Identify which cell holds the provided text, then report its (x, y) central coordinate. 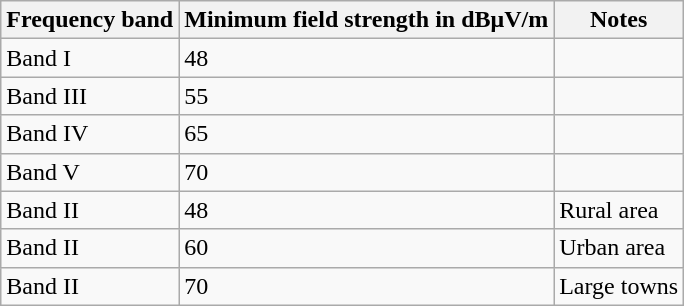
Frequency band (90, 20)
Band IV (90, 134)
Band III (90, 96)
Notes (619, 20)
60 (366, 248)
Band I (90, 58)
Minimum field strength in dBμV/m (366, 20)
65 (366, 134)
Band V (90, 172)
Large towns (619, 286)
Urban area (619, 248)
Rural area (619, 210)
55 (366, 96)
